Return (x, y) of the center of cell containing provided text 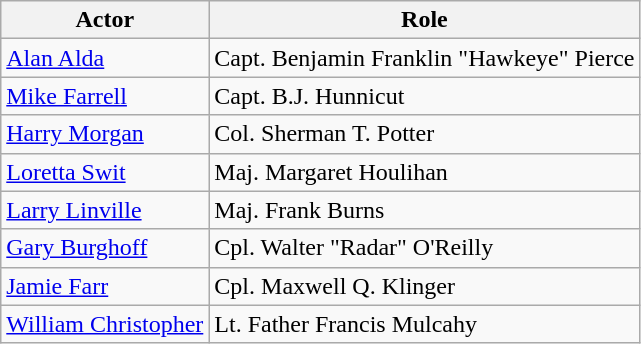
Role (424, 20)
Alan Alda (105, 58)
Maj. Margaret Houlihan (424, 172)
Cpl. Maxwell Q. Klinger (424, 286)
Capt. B.J. Hunnicut (424, 96)
Actor (105, 20)
Cpl. Walter "Radar" O'Reilly (424, 248)
Maj. Frank Burns (424, 210)
Col. Sherman T. Potter (424, 134)
Larry Linville (105, 210)
Lt. Father Francis Mulcahy (424, 324)
Jamie Farr (105, 286)
Harry Morgan (105, 134)
Capt. Benjamin Franklin "Hawkeye" Pierce (424, 58)
Gary Burghoff (105, 248)
Mike Farrell (105, 96)
Loretta Swit (105, 172)
William Christopher (105, 324)
